Search for the cell housing the specified text and yield its (X, Y) center coordinate. 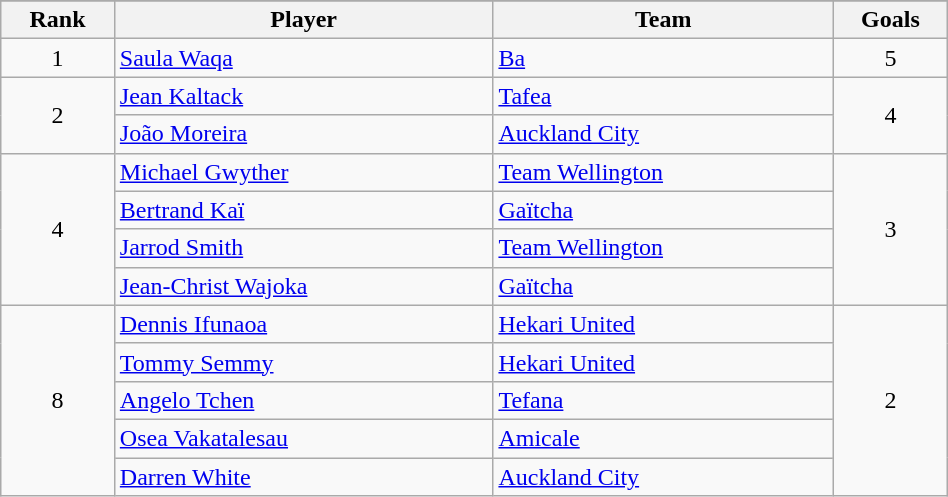
Jarrod Smith (304, 248)
Team (664, 20)
Jean Kaltack (304, 96)
João Moreira (304, 134)
Osea Vakatalesau (304, 438)
Jean-Christ Wajoka (304, 286)
Ba (664, 58)
Bertrand Kaï (304, 210)
3 (891, 229)
Darren White (304, 477)
Angelo Tchen (304, 400)
Rank (58, 20)
Tafea (664, 96)
1 (58, 58)
Michael Gwyther (304, 172)
Goals (891, 20)
Dennis Ifunaoa (304, 324)
Tefana (664, 400)
8 (58, 400)
Player (304, 20)
Saula Waqa (304, 58)
Amicale (664, 438)
5 (891, 58)
Tommy Semmy (304, 362)
